Pinpoint the cell where the given text exists, returning its (x, y) midpoint coordinate. 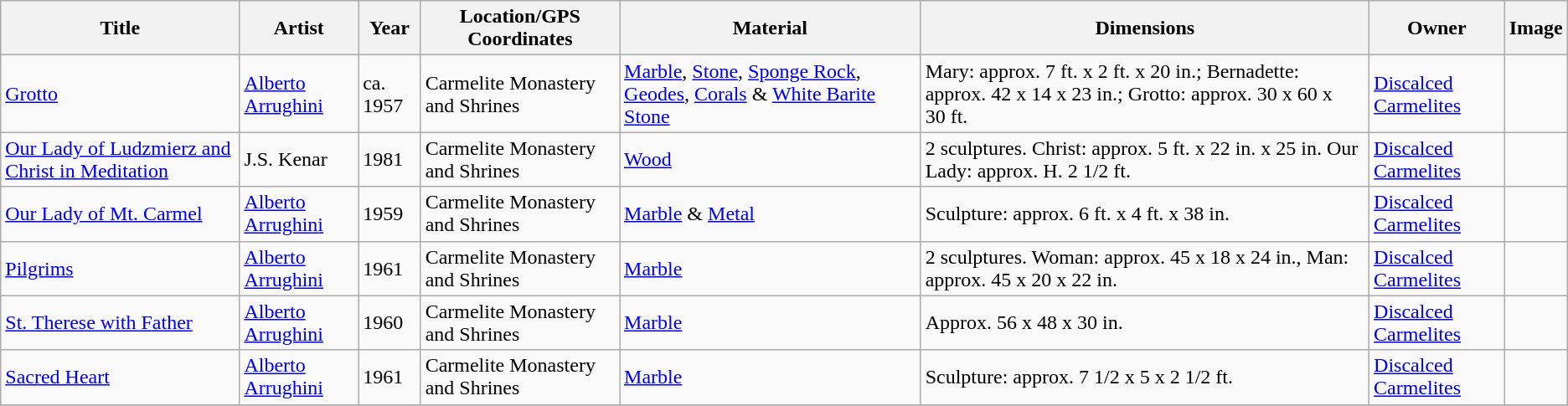
Mary: approx. 7 ft. x 2 ft. x 20 in.; Bernadette: approx. 42 x 14 x 23 in.; Grotto: approx. 30 x 60 x 30 ft. (1144, 94)
ca. 1957 (389, 94)
Title (121, 28)
Material (771, 28)
Marble, Stone, Sponge Rock, Geodes, Corals & White Barite Stone (771, 94)
1959 (389, 214)
Our Lady of Ludzmierz and Christ in Meditation (121, 159)
Artist (299, 28)
Grotto (121, 94)
Owner (1437, 28)
Our Lady of Mt. Carmel (121, 214)
St. Therese with Father (121, 323)
Sacred Heart (121, 377)
Year (389, 28)
J.S. Kenar (299, 159)
Location/GPS Coordinates (519, 28)
2 sculptures. Woman: approx. 45 x 18 x 24 in., Man: approx. 45 x 20 x 22 in. (1144, 268)
Image (1536, 28)
1981 (389, 159)
Sculpture: approx. 7 1/2 x 5 x 2 1/2 ft. (1144, 377)
Approx. 56 x 48 x 30 in. (1144, 323)
2 sculptures. Christ: approx. 5 ft. x 22 in. x 25 in. Our Lady: approx. H. 2 1/2 ft. (1144, 159)
1960 (389, 323)
Sculpture: approx. 6 ft. x 4 ft. x 38 in. (1144, 214)
Pilgrims (121, 268)
Dimensions (1144, 28)
Marble & Metal (771, 214)
Wood (771, 159)
